Return (x, y) of the center of cell containing provided text 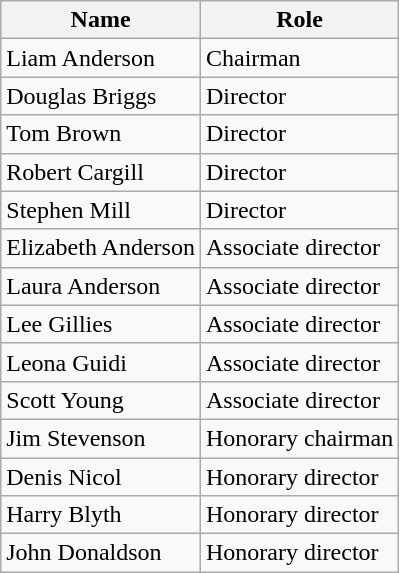
Leona Guidi (101, 362)
John Donaldson (101, 553)
Laura Anderson (101, 286)
Elizabeth Anderson (101, 248)
Chairman (299, 58)
Harry Blyth (101, 515)
Douglas Briggs (101, 96)
Robert Cargill (101, 172)
Role (299, 20)
Scott Young (101, 400)
Name (101, 20)
Lee Gillies (101, 324)
Tom Brown (101, 134)
Liam Anderson (101, 58)
Denis Nicol (101, 477)
Jim Stevenson (101, 438)
Honorary chairman (299, 438)
Stephen Mill (101, 210)
